For the text-containing cell, return its midpoint in [X, Y] coordinate format. 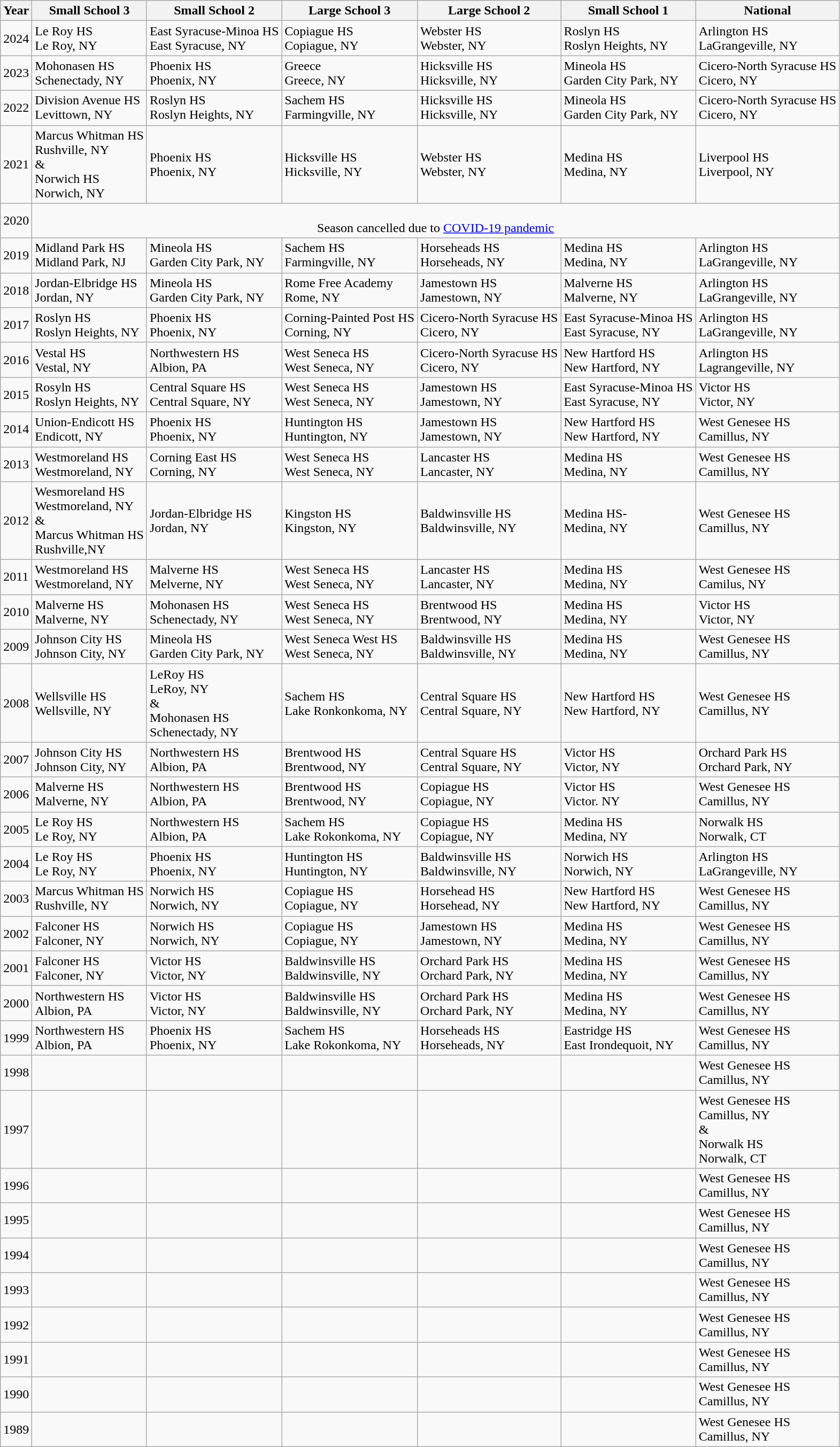
West Genesee HSCamillus, NY&Norwalk HSNorwalk, CT [767, 1129]
1990 [16, 1395]
Marcus Whitman HSRushville, NY [90, 898]
2021 [16, 164]
Arlington HSLagrangeville, NY [767, 359]
Norwalk HSNorwalk, CT [767, 829]
West Seneca West HSWest Seneca, NY [350, 647]
2011 [16, 578]
Corning East HSCorning, NY [214, 464]
Rome Free AcademyRome, NY [350, 290]
Rosyln HSRoslyn Heights, NY [90, 395]
Medina HS-Medina, NY [628, 521]
2024 [16, 39]
Marcus Whitman HSRushville, NY&Norwich HSNorwich, NY [90, 164]
2019 [16, 256]
Liverpool HSLiverpool, NY [767, 164]
Sachem HSLake Ronkonkoma, NY [350, 703]
1997 [16, 1129]
2002 [16, 934]
Union-Endicott HSEndicott, NY [90, 429]
GreeceGreece, NY [350, 73]
2016 [16, 359]
1995 [16, 1220]
2001 [16, 968]
Wesmoreland HSWestmoreland, NY&Marcus Whitman HSRushville,NY [90, 521]
2017 [16, 325]
Corning-Painted Post HSCorning, NY [350, 325]
LeRoy HSLeRoy, NY&Mohonasen HSSchenectady, NY [214, 703]
2004 [16, 864]
1992 [16, 1325]
Small School 1 [628, 11]
Midland Park HSMidland Park, NJ [90, 256]
2022 [16, 108]
2012 [16, 521]
Eastridge HSEast Irondequoit, NY [628, 1037]
2009 [16, 647]
Horsehead HSHorsehead, NY [489, 898]
1989 [16, 1429]
2003 [16, 898]
Victor HSVictor. NY [628, 795]
Small School 2 [214, 11]
Large School 3 [350, 11]
2014 [16, 429]
1994 [16, 1256]
1991 [16, 1359]
2023 [16, 73]
Malverne HSMelverne, NY [214, 578]
Small School 3 [90, 11]
West Genesee HSCamilus, NY [767, 578]
Vestal HSVestal, NY [90, 359]
Wellsville HSWellsville, NY [90, 703]
Year [16, 11]
2005 [16, 829]
2020 [16, 220]
1999 [16, 1037]
2006 [16, 795]
Division Avenue HSLevittown, NY [90, 108]
1996 [16, 1186]
2013 [16, 464]
National [767, 11]
2018 [16, 290]
Kingston HSKingston, NY [350, 521]
2007 [16, 759]
1998 [16, 1073]
2010 [16, 612]
2000 [16, 1003]
Large School 2 [489, 11]
1993 [16, 1290]
2015 [16, 395]
Season cancelled due to COVID-19 pandemic [436, 220]
2008 [16, 703]
